Search for the cell housing the specified text and yield its (x, y) center coordinate. 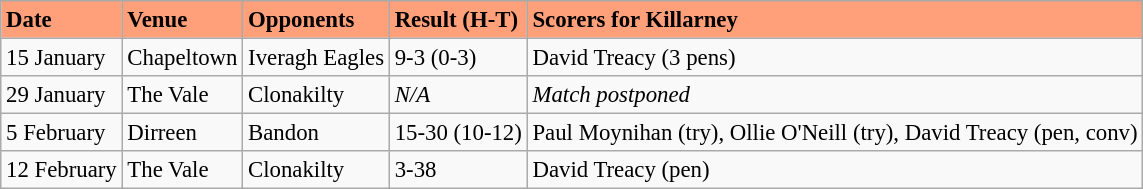
David Treacy (pen) (835, 170)
Paul Moynihan (try), Ollie O'Neill (try), David Treacy (pen, conv) (835, 132)
Opponents (316, 19)
Scorers for Killarney (835, 19)
15-30 (10-12) (458, 132)
Result (H-T) (458, 19)
15 January (62, 57)
12 February (62, 170)
5 February (62, 132)
Dirreen (182, 132)
Match postponed (835, 94)
9-3 (0-3) (458, 57)
Chapeltown (182, 57)
3-38 (458, 170)
Date (62, 19)
29 January (62, 94)
N/A (458, 94)
Bandon (316, 132)
Iveragh Eagles (316, 57)
Venue (182, 19)
David Treacy (3 pens) (835, 57)
